Determine the [X, Y] coordinate at the center of the cell enclosing the given text.  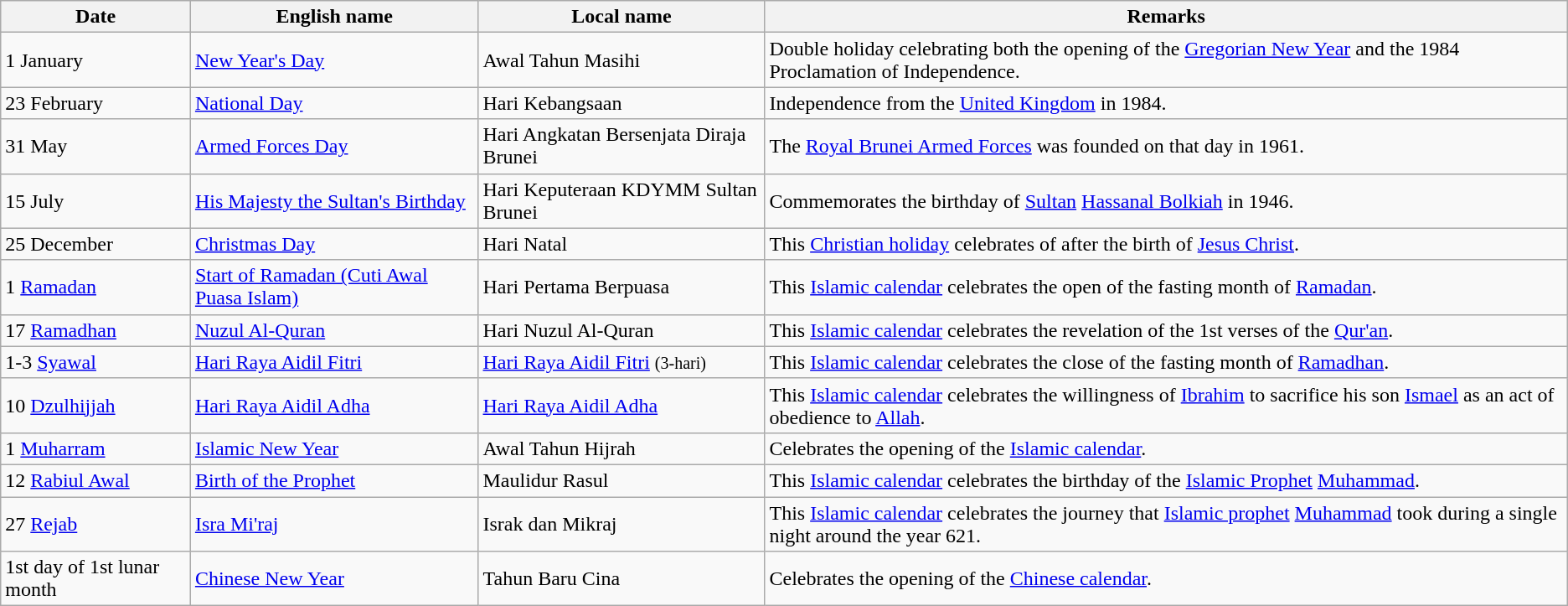
English name [334, 17]
Christmas Day [334, 244]
Celebrates the opening of the Islamic calendar. [1166, 448]
12 Rabiul Awal [95, 480]
Date [95, 17]
1st day of 1st lunar month [95, 578]
Islamic New Year [334, 448]
New Year's Day [334, 60]
1 Ramadan [95, 287]
Double holiday celebrating both the opening of the Gregorian New Year and the 1984 Proclamation of Independence. [1166, 60]
25 December [95, 244]
Local name [622, 17]
Commemorates the birthday of Sultan Hassanal Bolkiah in 1946. [1166, 201]
Awal Tahun Hijrah [622, 448]
This Islamic calendar celebrates the revelation of the 1st verses of the Qur'an. [1166, 330]
This Christian holiday celebrates of after the birth of Jesus Christ. [1166, 244]
This Islamic calendar celebrates the close of the fasting month of Ramadhan. [1166, 362]
The Royal Brunei Armed Forces was founded on that day in 1961. [1166, 146]
31 May [95, 146]
Hari Nuzul Al-Quran [622, 330]
17 Ramadhan [95, 330]
This Islamic calendar celebrates the open of the fasting month of Ramadan. [1166, 287]
Israk dan Mikraj [622, 523]
Hari Raya Aidil Fitri (3-hari) [622, 362]
This Islamic calendar celebrates the birthday of the Islamic Prophet Muhammad. [1166, 480]
15 July [95, 201]
1 Muharram [95, 448]
Start of Ramadan (Cuti Awal Puasa Islam) [334, 287]
Maulidur Rasul [622, 480]
Hari Raya Aidil Fitri [334, 362]
Celebrates the opening of the Chinese calendar. [1166, 578]
Hari Pertama Berpuasa [622, 287]
Isra Mi'raj [334, 523]
Awal Tahun Masihi [622, 60]
Chinese New Year [334, 578]
23 February [95, 103]
Remarks [1166, 17]
Nuzul Al-Quran [334, 330]
This Islamic calendar celebrates the willingness of Ibrahim to sacrifice his son Ismael as an act of obedience to Allah. [1166, 406]
Hari Kebangsaan [622, 103]
Tahun Baru Cina [622, 578]
National Day [334, 103]
His Majesty the Sultan's Birthday [334, 201]
Hari Natal [622, 244]
Independence from the United Kingdom in 1984. [1166, 103]
1 January [95, 60]
10 Dzulhijjah [95, 406]
Hari Keputeraan KDYMM Sultan Brunei [622, 201]
1-3 Syawal [95, 362]
Armed Forces Day [334, 146]
This Islamic calendar celebrates the journey that Islamic prophet Muhammad took during a single night around the year 621. [1166, 523]
Birth of the Prophet [334, 480]
27 Rejab [95, 523]
Hari Angkatan Bersenjata Diraja Brunei [622, 146]
